Scan for the cell matching the given text and deliver its [x, y] coordinate at center. 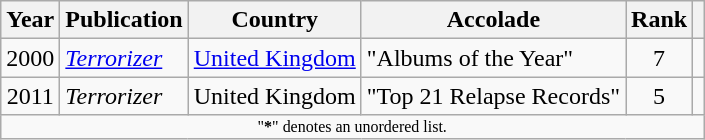
Year [30, 20]
Accolade [493, 20]
7 [660, 58]
2000 [30, 58]
"Top 21 Relapse Records" [493, 96]
Publication [124, 20]
Rank [660, 20]
5 [660, 96]
2011 [30, 96]
"Albums of the Year" [493, 58]
Country [274, 20]
"*" denotes an unordered list. [352, 127]
